Identify which cell holds the provided text, then report its [x, y] central coordinate. 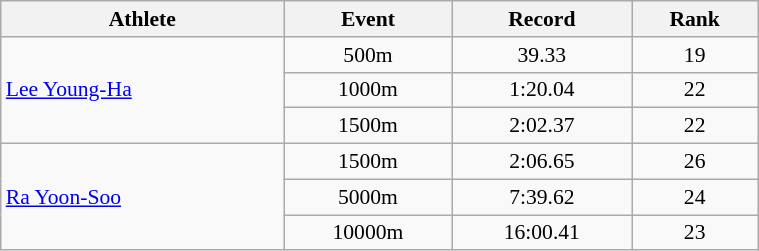
19 [695, 55]
Record [542, 19]
2:02.37 [542, 126]
Event [368, 19]
500m [368, 55]
26 [695, 162]
2:06.65 [542, 162]
10000m [368, 233]
Lee Young-Ha [142, 90]
24 [695, 197]
Ra Yoon-Soo [142, 198]
1:20.04 [542, 90]
Rank [695, 19]
Athlete [142, 19]
5000m [368, 197]
39.33 [542, 55]
23 [695, 233]
1000m [368, 90]
7:39.62 [542, 197]
16:00.41 [542, 233]
